Return the (X, Y) coordinate for the center point of the cell that contains the specified text.  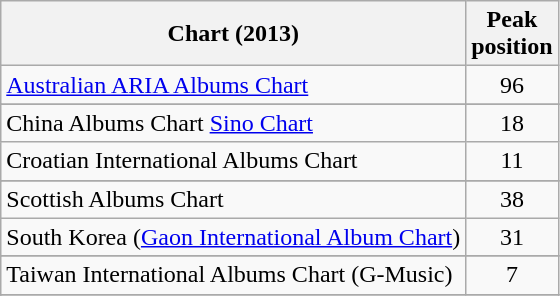
Taiwan International Albums Chart (G-Music) (234, 275)
Scottish Albums Chart (234, 199)
18 (512, 123)
Peakposition (512, 34)
Chart (2013) (234, 34)
Australian ARIA Albums Chart (234, 85)
China Albums Chart Sino Chart (234, 123)
Croatian International Albums Chart (234, 161)
South Korea (Gaon International Album Chart) (234, 237)
38 (512, 199)
96 (512, 85)
11 (512, 161)
7 (512, 275)
31 (512, 237)
